Scan for the cell matching the given text and deliver its (x, y) coordinate at center. 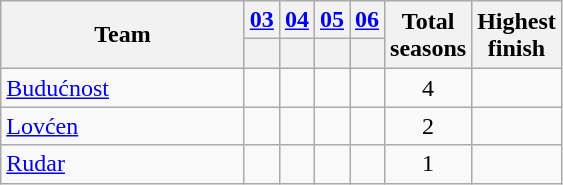
03 (262, 20)
Budućnost (123, 88)
Rudar (123, 164)
Totalseasons (428, 35)
05 (332, 20)
2 (428, 126)
06 (368, 20)
Highestfinish (517, 35)
4 (428, 88)
04 (296, 20)
1 (428, 164)
Team (123, 35)
Lovćen (123, 126)
